Locate the cell with the specified text and output its (x, y) center coordinate. 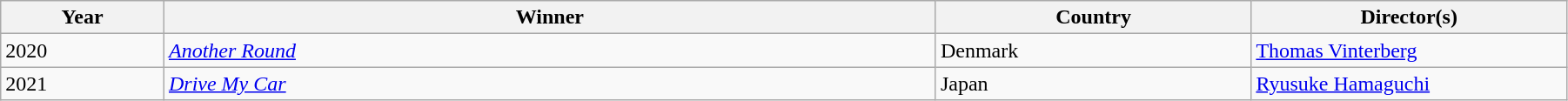
Year (83, 17)
2021 (83, 84)
Thomas Vinterberg (1410, 50)
Another Round (550, 50)
Ryusuke Hamaguchi (1410, 84)
2020 (83, 50)
Winner (550, 17)
Director(s) (1410, 17)
Denmark (1093, 50)
Drive My Car (550, 84)
Country (1093, 17)
Japan (1093, 84)
